For the text-containing cell, return its midpoint in [x, y] coordinate format. 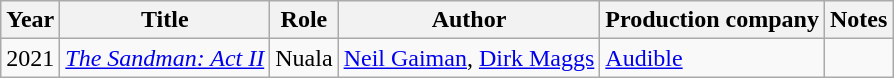
Title [165, 20]
Notes [858, 20]
Production company [712, 20]
Author [469, 20]
Role [304, 20]
The Sandman: Act II [165, 58]
Neil Gaiman, Dirk Maggs [469, 58]
Year [30, 20]
Nuala [304, 58]
2021 [30, 58]
Audible [712, 58]
